Scan for the cell matching the given text and deliver its [X, Y] coordinate at center. 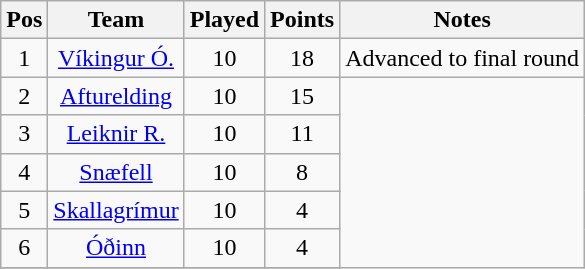
18 [302, 58]
Team [116, 20]
Pos [24, 20]
Afturelding [116, 96]
Snæfell [116, 172]
1 [24, 58]
Skallagrímur [116, 210]
Óðinn [116, 248]
6 [24, 248]
Points [302, 20]
2 [24, 96]
Leiknir R. [116, 134]
5 [24, 210]
3 [24, 134]
Advanced to final round [462, 58]
8 [302, 172]
Víkingur Ó. [116, 58]
15 [302, 96]
11 [302, 134]
Notes [462, 20]
Played [224, 20]
